Determine the (x, y) coordinate at the center of the cell enclosing the given text.  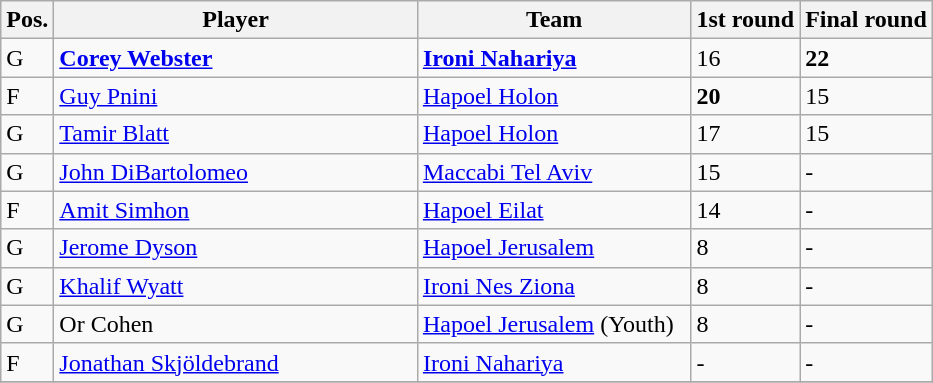
Jonathan Skjöldebrand (236, 362)
Corey Webster (236, 58)
Tamir Blatt (236, 134)
Hapoel Eilat (554, 210)
14 (746, 210)
Or Cohen (236, 324)
16 (746, 58)
20 (746, 96)
Team (554, 20)
Guy Pnini (236, 96)
Jerome Dyson (236, 248)
Khalif Wyatt (236, 286)
22 (866, 58)
Hapoel Jerusalem (Youth) (554, 324)
Final round (866, 20)
Amit Simhon (236, 210)
17 (746, 134)
John DiBartolomeo (236, 172)
Player (236, 20)
Hapoel Jerusalem (554, 248)
Pos. (28, 20)
1st round (746, 20)
Maccabi Tel Aviv (554, 172)
Ironi Nes Ziona (554, 286)
